Output the [x, y] coordinate of the center of the cell containing the given text.  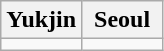
Seoul [122, 20]
Yukjin [42, 20]
